For the text-containing cell, return its midpoint in [x, y] coordinate format. 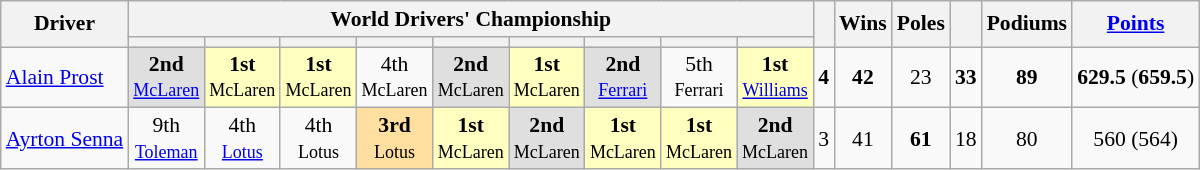
Points [1136, 24]
42 [863, 78]
629.5 (659.5) [1136, 78]
2ndFerrari [623, 78]
Wins [863, 24]
1stWilliams [775, 78]
23 [921, 78]
3rdLotus [395, 138]
World Drivers' Championship [470, 19]
Driver [64, 24]
9thToleman [166, 138]
Ayrton Senna [64, 138]
560 (564) [1136, 138]
80 [1028, 138]
4thMcLaren [395, 78]
33 [966, 78]
41 [863, 138]
18 [966, 138]
Podiums [1028, 24]
61 [921, 138]
Alain Prost [64, 78]
89 [1028, 78]
4 [824, 78]
Poles [921, 24]
3 [824, 138]
5thFerrari [699, 78]
